Detect which cell encompasses the target text, then output its [X, Y] center coordinate. 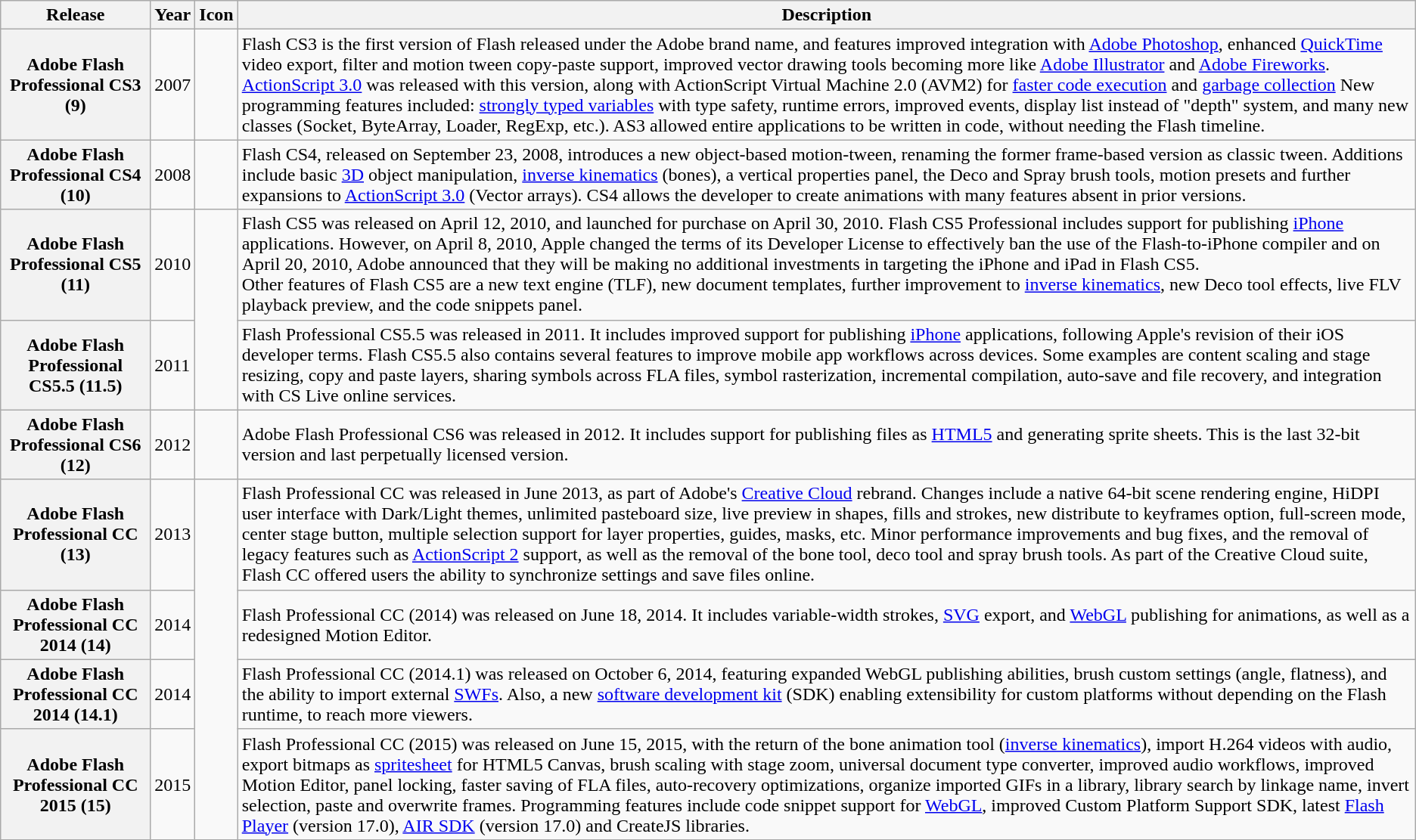
Release [76, 15]
Adobe Flash Professional CC (13) [76, 535]
Adobe Flash Professional CC 2014 (14) [76, 625]
Adobe Flash Professional CS6 (12) [76, 445]
2010 [172, 265]
Adobe Flash Professional CS5 (11) [76, 265]
2008 [172, 175]
Year [172, 15]
Description [826, 15]
2013 [172, 535]
Adobe Flash Professional CS4 (10) [76, 175]
2015 [172, 784]
Adobe Flash Professional CC 2015 (15) [76, 784]
2007 [172, 85]
2011 [172, 364]
2012 [172, 445]
Adobe Flash Professional CC 2014 (14.1) [76, 694]
Adobe Flash Professional CS5.5 (11.5) [76, 364]
Icon [216, 15]
Adobe Flash Professional CS3 (9) [76, 85]
